Scan for the cell matching the given text and deliver its (x, y) coordinate at center. 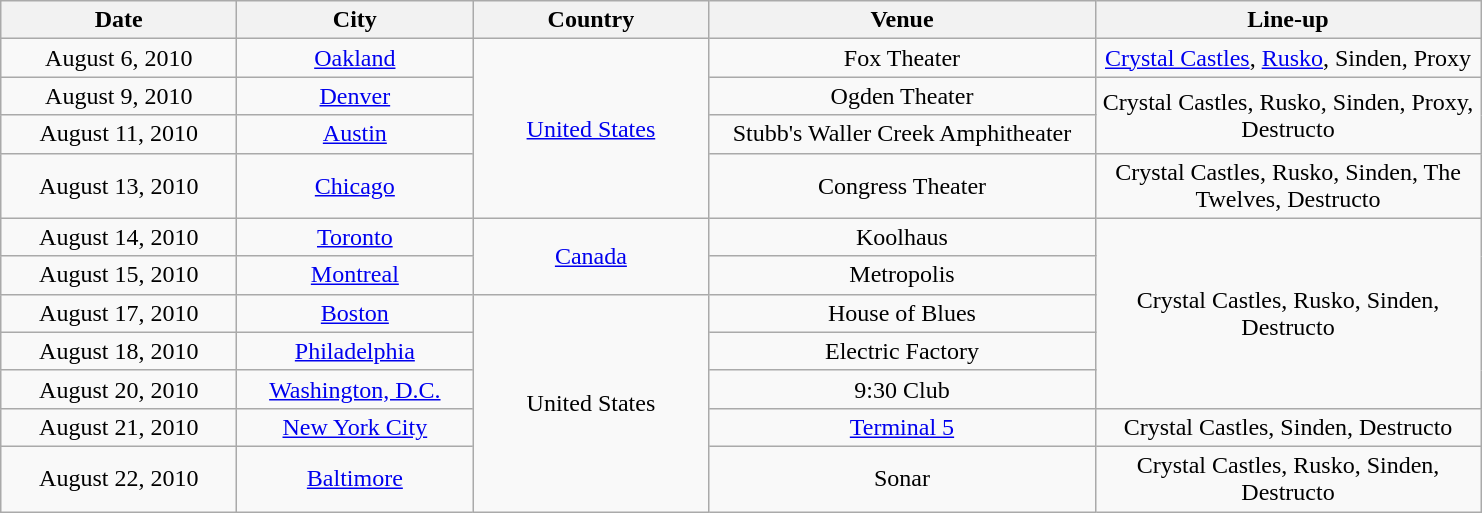
August 21, 2010 (119, 427)
Crystal Castles, Rusko, Sinden, Proxy (1288, 58)
House of Blues (902, 313)
August 6, 2010 (119, 58)
New York City (355, 427)
August 18, 2010 (119, 351)
9:30 Club (902, 389)
Baltimore (355, 478)
Country (591, 20)
Ogden Theater (902, 96)
Date (119, 20)
Boston (355, 313)
Fox Theater (902, 58)
August 11, 2010 (119, 134)
August 13, 2010 (119, 186)
Crystal Castles, Rusko, Sinden, The Twelves, Destructo (1288, 186)
Stubb's Waller Creek Amphitheater (902, 134)
Line-up (1288, 20)
Congress Theater (902, 186)
August 14, 2010 (119, 237)
Sonar (902, 478)
Canada (591, 256)
August 15, 2010 (119, 275)
Philadelphia (355, 351)
City (355, 20)
Crystal Castles, Rusko, Sinden, Proxy, Destructo (1288, 115)
Washington, D.C. (355, 389)
August 20, 2010 (119, 389)
Electric Factory (902, 351)
Chicago (355, 186)
Austin (355, 134)
Koolhaus (902, 237)
Oakland (355, 58)
Crystal Castles, Sinden, Destructo (1288, 427)
August 22, 2010 (119, 478)
Venue (902, 20)
Toronto (355, 237)
Metropolis (902, 275)
Montreal (355, 275)
August 9, 2010 (119, 96)
Denver (355, 96)
Terminal 5 (902, 427)
August 17, 2010 (119, 313)
